Find where the given text appears and provide that cell's center as [x, y] coordinate. 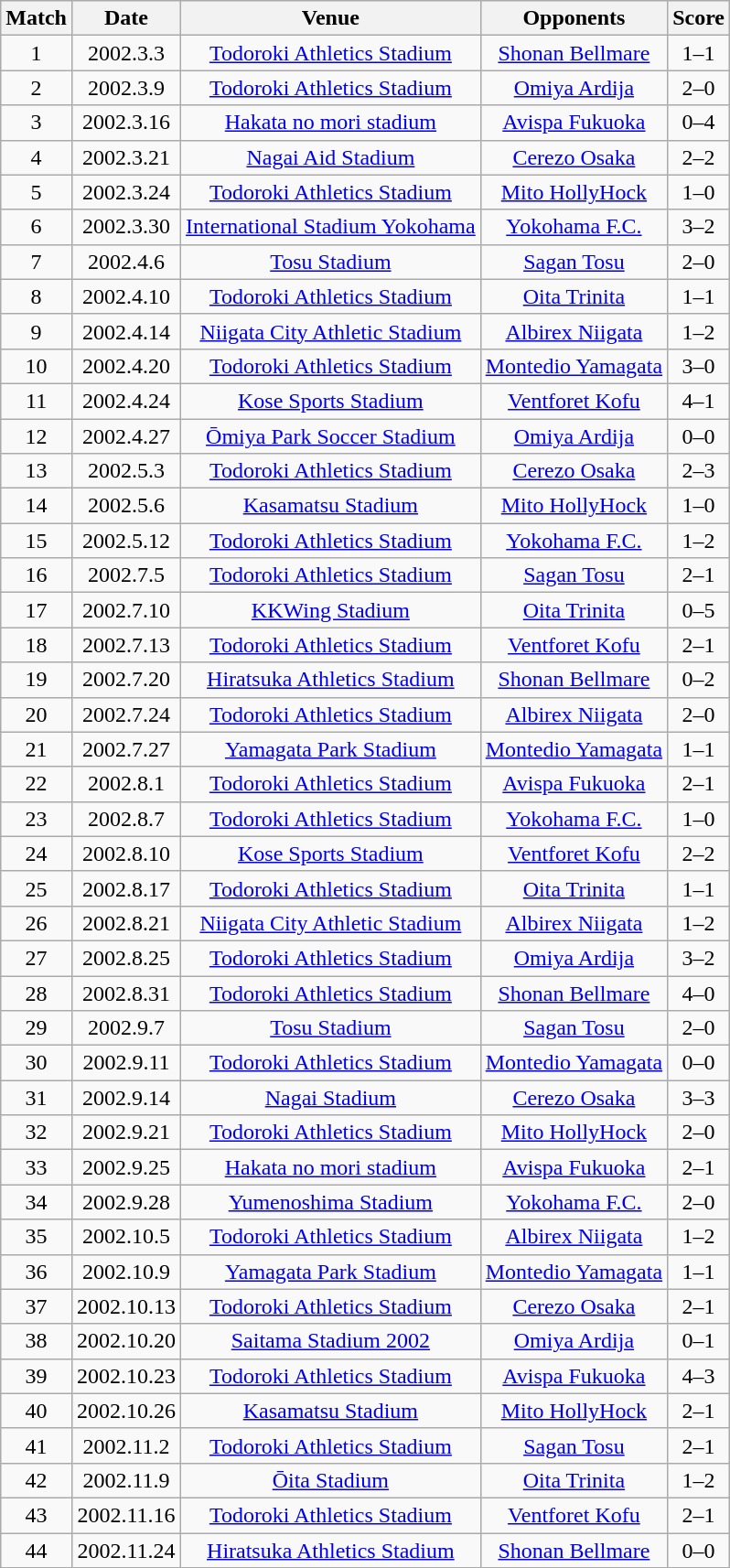
2002.11.9 [126, 1480]
2002.3.24 [126, 192]
44 [37, 1551]
2002.9.11 [126, 1063]
2002.3.3 [126, 53]
11 [37, 401]
2002.8.31 [126, 993]
2002.7.10 [126, 610]
2002.4.6 [126, 262]
33 [37, 1167]
12 [37, 436]
3 [37, 123]
Score [699, 18]
10 [37, 366]
42 [37, 1480]
17 [37, 610]
4–1 [699, 401]
9 [37, 331]
2002.3.16 [126, 123]
2002.9.14 [126, 1098]
International Stadium Yokohama [331, 227]
2002.9.21 [126, 1133]
25 [37, 888]
43 [37, 1515]
2 [37, 88]
2002.4.10 [126, 296]
3–3 [699, 1098]
Saitama Stadium 2002 [331, 1341]
2002.11.16 [126, 1515]
2–3 [699, 471]
8 [37, 296]
2002.7.5 [126, 575]
2002.9.25 [126, 1167]
22 [37, 784]
28 [37, 993]
Nagai Aid Stadium [331, 157]
2002.8.7 [126, 819]
2002.10.9 [126, 1272]
20 [37, 714]
2002.10.26 [126, 1411]
2002.4.14 [126, 331]
1 [37, 53]
2002.7.24 [126, 714]
35 [37, 1237]
2002.9.28 [126, 1202]
37 [37, 1306]
18 [37, 645]
2002.5.6 [126, 506]
Nagai Stadium [331, 1098]
Yumenoshima Stadium [331, 1202]
34 [37, 1202]
32 [37, 1133]
40 [37, 1411]
2002.8.10 [126, 854]
KKWing Stadium [331, 610]
21 [37, 749]
2002.4.20 [126, 366]
2002.8.25 [126, 958]
2002.10.13 [126, 1306]
2002.7.20 [126, 680]
0–5 [699, 610]
15 [37, 541]
4–0 [699, 993]
2002.10.20 [126, 1341]
Match [37, 18]
0–2 [699, 680]
5 [37, 192]
27 [37, 958]
0–4 [699, 123]
0–1 [699, 1341]
6 [37, 227]
2002.7.27 [126, 749]
2002.8.17 [126, 888]
2002.7.13 [126, 645]
13 [37, 471]
14 [37, 506]
2002.8.21 [126, 923]
2002.9.7 [126, 1028]
2002.5.3 [126, 471]
2002.4.24 [126, 401]
3–0 [699, 366]
26 [37, 923]
30 [37, 1063]
4 [37, 157]
2002.8.1 [126, 784]
24 [37, 854]
39 [37, 1376]
2002.3.9 [126, 88]
38 [37, 1341]
Venue [331, 18]
19 [37, 680]
41 [37, 1445]
2002.4.27 [126, 436]
2002.3.21 [126, 157]
4–3 [699, 1376]
7 [37, 262]
2002.11.24 [126, 1551]
2002.10.5 [126, 1237]
Date [126, 18]
Opponents [574, 18]
31 [37, 1098]
2002.5.12 [126, 541]
16 [37, 575]
2002.10.23 [126, 1376]
29 [37, 1028]
2002.11.2 [126, 1445]
36 [37, 1272]
23 [37, 819]
Ōita Stadium [331, 1480]
2002.3.30 [126, 227]
Ōmiya Park Soccer Stadium [331, 436]
